Extract the [X, Y] coordinate from the center of the cell holding the provided text.  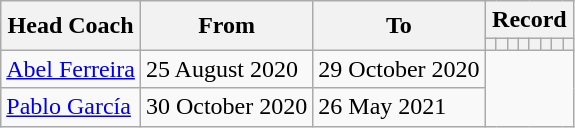
From [226, 26]
To [399, 26]
25 August 2020 [226, 69]
Head Coach [71, 26]
30 October 2020 [226, 107]
Record [529, 20]
26 May 2021 [399, 107]
29 October 2020 [399, 69]
Pablo García [71, 107]
Abel Ferreira [71, 69]
